Extract the (X, Y) coordinate from the center of the cell holding the provided text.  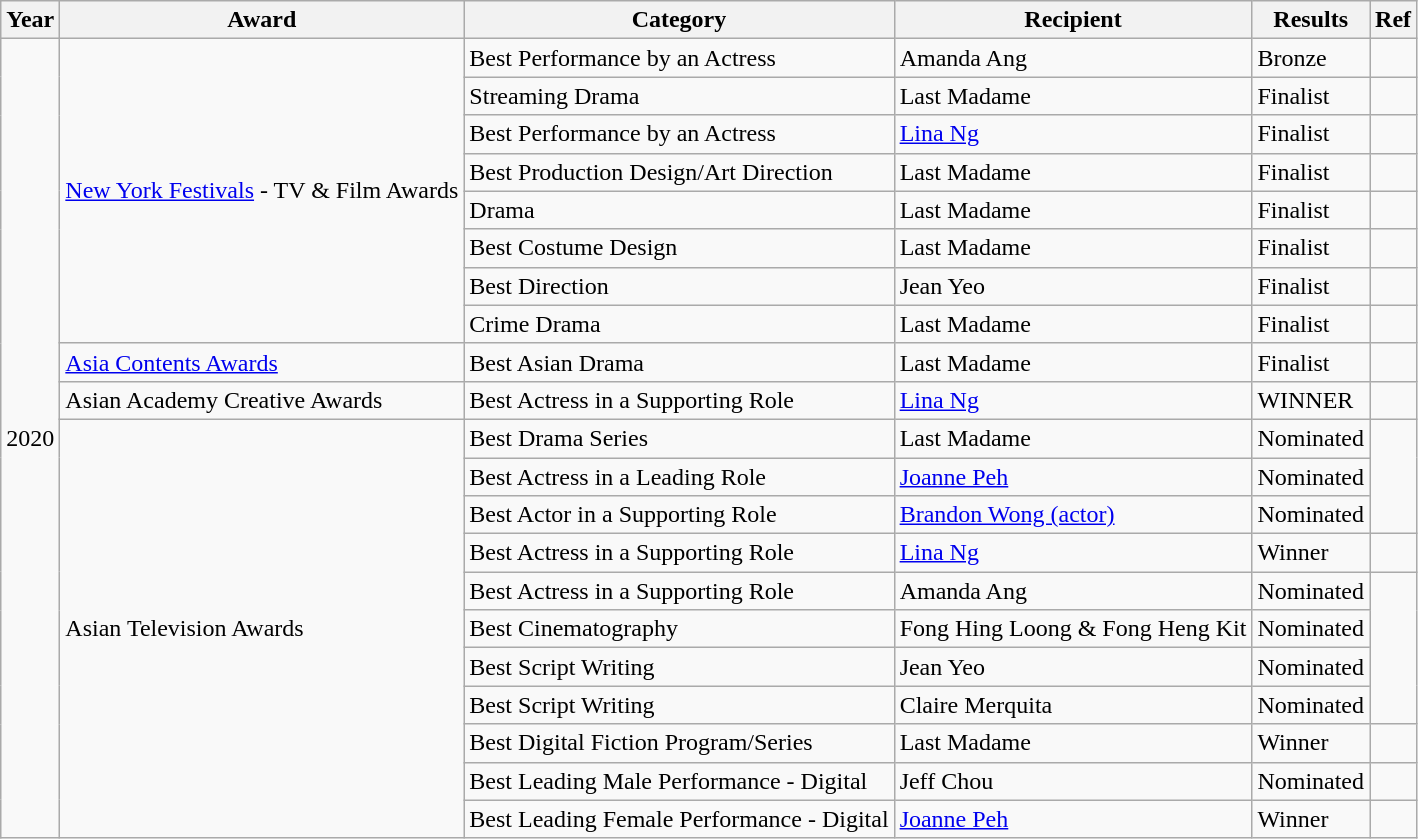
Bronze (1311, 58)
2020 (30, 438)
Year (30, 20)
Drama (679, 210)
Award (262, 20)
Best Leading Female Performance - Digital (679, 819)
Claire Merquita (1073, 705)
Best Actress in a Leading Role (679, 477)
WINNER (1311, 400)
Fong Hing Loong & Fong Heng Kit (1073, 629)
Asian Television Awards (262, 628)
Best Production Design/Art Direction (679, 172)
Best Digital Fiction Program/Series (679, 743)
Ref (1394, 20)
Brandon Wong (actor) (1073, 515)
Best Cinematography (679, 629)
Results (1311, 20)
Streaming Drama (679, 96)
Best Actor in a Supporting Role (679, 515)
Best Costume Design (679, 248)
Best Drama Series (679, 438)
Best Direction (679, 286)
Recipient (1073, 20)
Jeff Chou (1073, 781)
Best Leading Male Performance - Digital (679, 781)
Best Asian Drama (679, 362)
Category (679, 20)
Asia Contents Awards (262, 362)
Asian Academy Creative Awards (262, 400)
New York Festivals - TV & Film Awards (262, 191)
Crime Drama (679, 324)
